Output the (X, Y) coordinate of the center of the cell containing the given text.  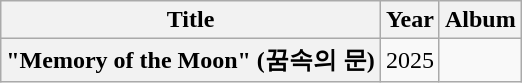
"Memory of the Moon" (꿈속의 문) (191, 60)
2025 (410, 60)
Year (410, 20)
Title (191, 20)
Album (480, 20)
